Detect which cell encompasses the target text, then output its (x, y) center coordinate. 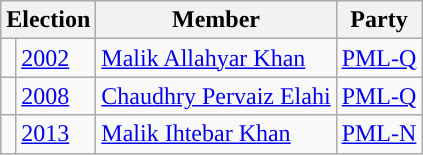
PML-N (379, 134)
Member (216, 20)
Chaudhry Pervaiz Elahi (216, 96)
2002 (56, 58)
2008 (56, 96)
Malik Allahyar Khan (216, 58)
Malik Ihtebar Khan (216, 134)
2013 (56, 134)
Election (48, 20)
Party (379, 20)
